Pinpoint the cell where the given text exists, returning its [x, y] midpoint coordinate. 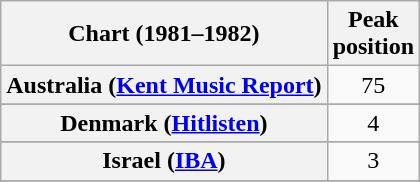
4 [373, 123]
Peakposition [373, 34]
75 [373, 85]
Australia (Kent Music Report) [164, 85]
Denmark (Hitlisten) [164, 123]
3 [373, 161]
Israel (IBA) [164, 161]
Chart (1981–1982) [164, 34]
